Determine the (x, y) coordinate at the center of the cell enclosing the given text.  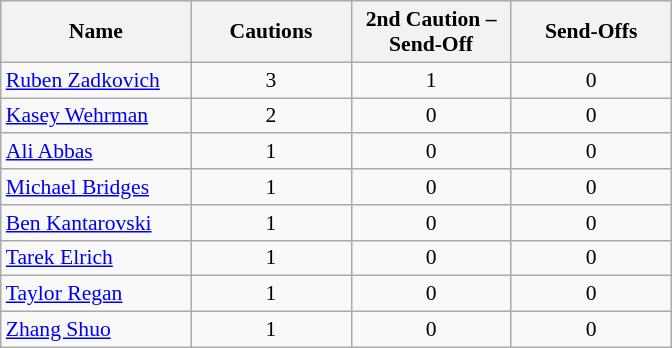
Zhang Shuo (96, 330)
Michael Bridges (96, 187)
Kasey Wehrman (96, 116)
2 (271, 116)
Ben Kantarovski (96, 223)
Ali Abbas (96, 152)
Send-Offs (591, 32)
Cautions (271, 32)
2nd Caution – Send-Off (431, 32)
Taylor Regan (96, 294)
Name (96, 32)
3 (271, 80)
Tarek Elrich (96, 258)
Ruben Zadkovich (96, 80)
